For the text-containing cell, return its midpoint in [X, Y] coordinate format. 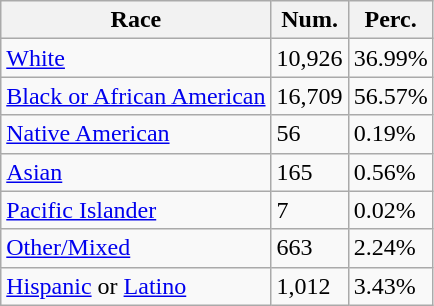
36.99% [390, 58]
Pacific Islander [136, 210]
7 [310, 210]
Black or African American [136, 96]
56 [310, 134]
663 [310, 248]
Asian [136, 172]
0.19% [390, 134]
1,012 [310, 286]
Race [136, 20]
165 [310, 172]
2.24% [390, 248]
3.43% [390, 286]
56.57% [390, 96]
Num. [310, 20]
16,709 [310, 96]
Perc. [390, 20]
10,926 [310, 58]
Hispanic or Latino [136, 286]
Native American [136, 134]
White [136, 58]
0.56% [390, 172]
Other/Mixed [136, 248]
0.02% [390, 210]
